Pinpoint the cell where the given text exists, returning its (X, Y) midpoint coordinate. 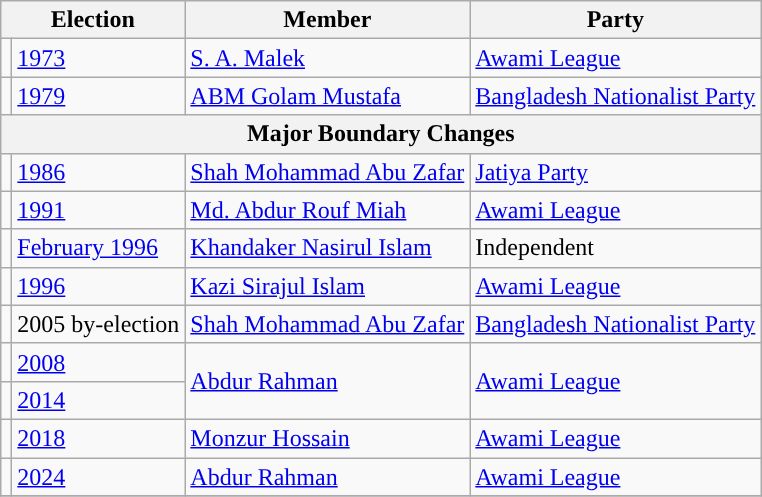
1996 (98, 286)
Major Boundary Changes (381, 134)
Party (616, 20)
2024 (98, 477)
Independent (616, 248)
1979 (98, 96)
2008 (98, 362)
Election (93, 20)
Md. Abdur Rouf Miah (328, 210)
Khandaker Nasirul Islam (328, 248)
Member (328, 20)
Monzur Hossain (328, 438)
February 1996 (98, 248)
S. A. Malek (328, 58)
Kazi Sirajul Islam (328, 286)
2018 (98, 438)
1986 (98, 172)
2005 by-election (98, 324)
Jatiya Party (616, 172)
2014 (98, 400)
ABM Golam Mustafa (328, 96)
1973 (98, 58)
1991 (98, 210)
